Return the [x, y] coordinate for the center point of the cell that contains the specified text.  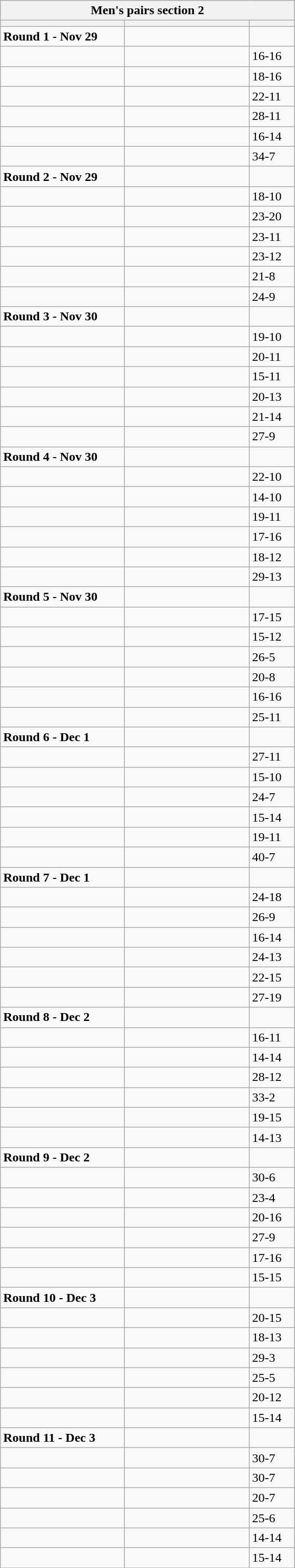
Round 9 - Dec 2 [63, 1157]
24-9 [272, 297]
18-12 [272, 557]
21-14 [272, 417]
25-5 [272, 1378]
34-7 [272, 156]
Round 7 - Dec 1 [63, 877]
Round 6 - Dec 1 [63, 737]
17-15 [272, 617]
Round 5 - Nov 30 [63, 597]
33-2 [272, 1097]
18-13 [272, 1338]
22-10 [272, 477]
29-13 [272, 577]
20-12 [272, 1398]
25-11 [272, 717]
15-15 [272, 1278]
30-6 [272, 1177]
22-15 [272, 977]
Round 1 - Nov 29 [63, 36]
20-11 [272, 357]
26-5 [272, 657]
14-10 [272, 497]
24-18 [272, 897]
24-13 [272, 957]
26-9 [272, 917]
20-13 [272, 397]
Round 3 - Nov 30 [63, 317]
14-13 [272, 1137]
23-4 [272, 1198]
27-11 [272, 757]
Round 8 - Dec 2 [63, 1017]
20-7 [272, 1498]
40-7 [272, 857]
20-16 [272, 1218]
18-10 [272, 196]
15-11 [272, 377]
24-7 [272, 797]
20-8 [272, 677]
15-10 [272, 777]
23-20 [272, 216]
28-12 [272, 1077]
19-15 [272, 1117]
27-19 [272, 997]
Round 2 - Nov 29 [63, 176]
20-15 [272, 1318]
Round 4 - Nov 30 [63, 457]
29-3 [272, 1358]
Round 11 - Dec 3 [63, 1438]
16-11 [272, 1037]
18-16 [272, 76]
19-10 [272, 337]
21-8 [272, 277]
23-12 [272, 257]
Round 10 - Dec 3 [63, 1298]
23-11 [272, 236]
Men's pairs section 2 [147, 11]
28-11 [272, 116]
25-6 [272, 1518]
22-11 [272, 96]
15-12 [272, 637]
